From the cell containing the given text, extract its center point as (X, Y) coordinate. 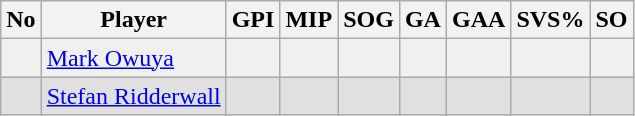
Stefan Ridderwall (134, 96)
GAA (478, 20)
Player (134, 20)
GA (422, 20)
MIP (309, 20)
SVS% (550, 20)
Mark Owuya (134, 58)
GPI (253, 20)
No (21, 20)
SOG (369, 20)
SO (612, 20)
